From the cell containing the given text, extract its center point as [X, Y] coordinate. 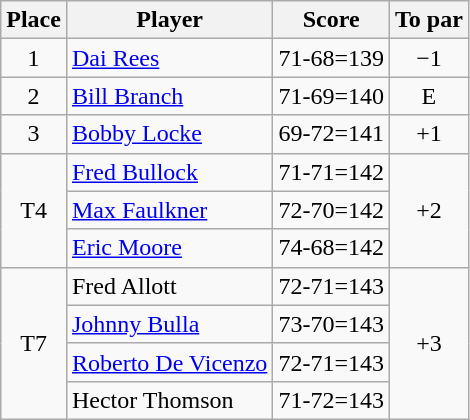
Bobby Locke [169, 134]
Bill Branch [169, 96]
2 [34, 96]
1 [34, 58]
Max Faulkner [169, 210]
73-70=143 [332, 324]
E [430, 96]
Eric Moore [169, 248]
69-72=141 [332, 134]
3 [34, 134]
Roberto De Vicenzo [169, 362]
Dai Rees [169, 58]
Score [332, 20]
Hector Thomson [169, 400]
Johnny Bulla [169, 324]
Fred Allott [169, 286]
+3 [430, 343]
T4 [34, 210]
T7 [34, 343]
71-69=140 [332, 96]
71-68=139 [332, 58]
To par [430, 20]
+1 [430, 134]
71-71=142 [332, 172]
Fred Bullock [169, 172]
+2 [430, 210]
Place [34, 20]
Player [169, 20]
74-68=142 [332, 248]
71-72=143 [332, 400]
72-70=142 [332, 210]
−1 [430, 58]
